Detect which cell encompasses the target text, then output its [X, Y] center coordinate. 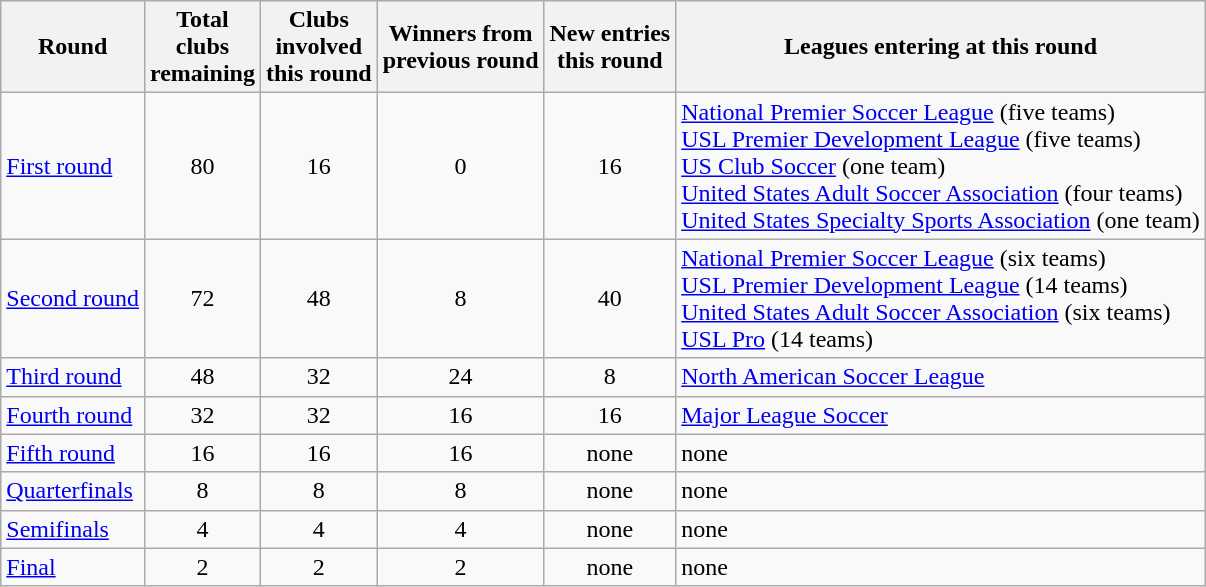
40 [610, 298]
North American Soccer League [941, 377]
72 [202, 298]
Round [73, 47]
Final [73, 567]
First round [73, 166]
Clubsinvolvedthis round [318, 47]
Major League Soccer [941, 415]
80 [202, 166]
New entriesthis round [610, 47]
Leagues entering at this round [941, 47]
Quarterfinals [73, 491]
Totalclubsremaining [202, 47]
0 [460, 166]
Third round [73, 377]
Winners fromprevious round [460, 47]
Fourth round [73, 415]
Semifinals [73, 529]
Second round [73, 298]
24 [460, 377]
Fifth round [73, 453]
